Determine the [x, y] coordinate at the center of the cell enclosing the given text.  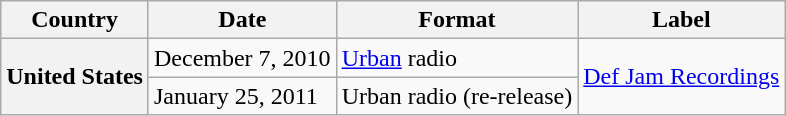
January 25, 2011 [242, 96]
Format [457, 20]
Urban radio [457, 58]
December 7, 2010 [242, 58]
United States [75, 77]
Def Jam Recordings [682, 77]
Label [682, 20]
Urban radio (re-release) [457, 96]
Country [75, 20]
Date [242, 20]
